For the text-containing cell, return its midpoint in [x, y] coordinate format. 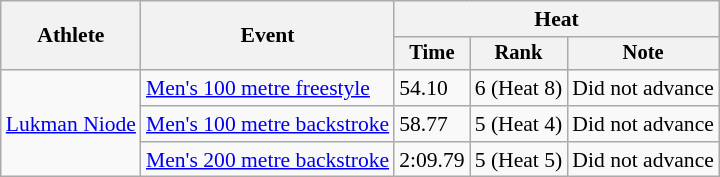
Men's 100 metre backstroke [268, 124]
Event [268, 36]
Athlete [71, 36]
Note [643, 54]
Heat [556, 19]
Lukman Niode [71, 124]
Men's 100 metre freestyle [268, 88]
58.77 [432, 124]
54.10 [432, 88]
Rank [519, 54]
5 (Heat 4) [519, 124]
Time [432, 54]
6 (Heat 8) [519, 88]
